Identify which cell holds the provided text, then report its (x, y) central coordinate. 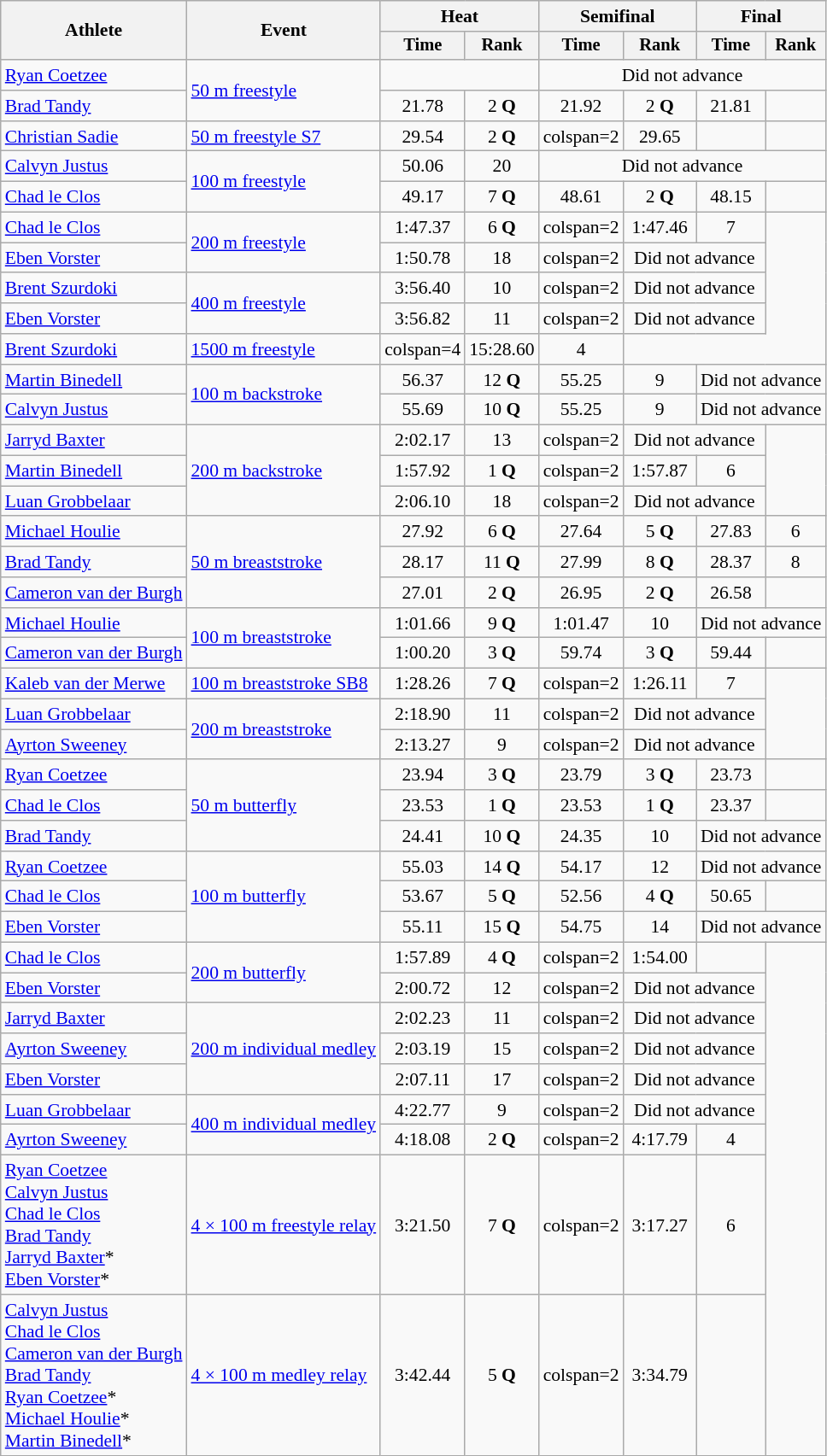
15 (501, 1049)
200 m breaststroke (284, 729)
55.03 (422, 867)
59.74 (581, 653)
24.41 (422, 836)
50.65 (731, 897)
Ryan CoetzeeCalvyn JustusChad le ClosBrad TandyJarryd Baxter*Eben Vorster* (94, 1225)
59.44 (731, 653)
27.83 (731, 532)
Heat (460, 16)
1:01.66 (422, 623)
2:13.27 (422, 745)
28.17 (422, 562)
100 m freestyle (284, 181)
4:22.77 (422, 1110)
23.94 (422, 775)
49.17 (422, 197)
53.67 (422, 897)
2:07.11 (422, 1079)
3:17.27 (660, 1225)
50 m butterfly (284, 806)
4:18.08 (422, 1140)
1500 m freestyle (284, 349)
2:02.17 (422, 441)
56.37 (422, 380)
48.15 (731, 197)
52.56 (581, 897)
1:47.46 (660, 228)
14 Q (501, 867)
13 (501, 441)
2:00.72 (422, 988)
21.81 (731, 106)
2:06.10 (422, 501)
4 × 100 m medley relay (284, 1375)
14 (660, 927)
15:28.60 (501, 349)
1:01.47 (581, 623)
55.11 (422, 927)
17 (501, 1079)
55.69 (422, 410)
400 m freestyle (284, 304)
Calvyn JustusChad le ClosCameron van der BurghBrad TandyRyan Coetzee*Michael Houlie*Martin Binedell* (94, 1375)
23.79 (581, 775)
50 m freestyle (284, 91)
29.65 (660, 137)
1:54.00 (660, 958)
2:02.23 (422, 1019)
3:56.82 (422, 319)
200 m backstroke (284, 471)
1:57.89 (422, 958)
15 Q (501, 927)
1:26.11 (660, 684)
48.61 (581, 197)
100 m breaststroke SB8 (284, 684)
29.54 (422, 137)
1:47.37 (422, 228)
200 m individual medley (284, 1049)
200 m freestyle (284, 243)
50 m freestyle S7 (284, 137)
27.99 (581, 562)
3:56.40 (422, 289)
50 m breaststroke (284, 562)
1:57.92 (422, 471)
12 Q (501, 380)
54.17 (581, 867)
26.58 (731, 593)
4:17.79 (660, 1140)
23.73 (731, 775)
Semifinal (618, 16)
100 m breaststroke (284, 639)
8 Q (660, 562)
Christian Sadie (94, 137)
3:34.79 (660, 1375)
2:03.19 (422, 1049)
Final (761, 16)
21.92 (581, 106)
1:00.20 (422, 653)
1:28.26 (422, 684)
8 (795, 562)
colspan=4 (422, 349)
28.37 (731, 562)
23.37 (731, 805)
Kaleb van der Merwe (94, 684)
9 Q (501, 623)
27.92 (422, 532)
100 m butterfly (284, 897)
20 (501, 167)
1:50.78 (422, 258)
100 m backstroke (284, 395)
4 × 100 m freestyle relay (284, 1225)
27.01 (422, 593)
200 m butterfly (284, 974)
2:18.90 (422, 715)
21.78 (422, 106)
400 m individual medley (284, 1126)
Event (284, 31)
50.06 (422, 167)
24.35 (581, 836)
54.75 (581, 927)
27.64 (581, 532)
26.95 (581, 593)
11 Q (501, 562)
1:57.87 (660, 471)
3:42.44 (422, 1375)
Athlete (94, 31)
3:21.50 (422, 1225)
